From the cell containing the given text, extract its center point as (X, Y) coordinate. 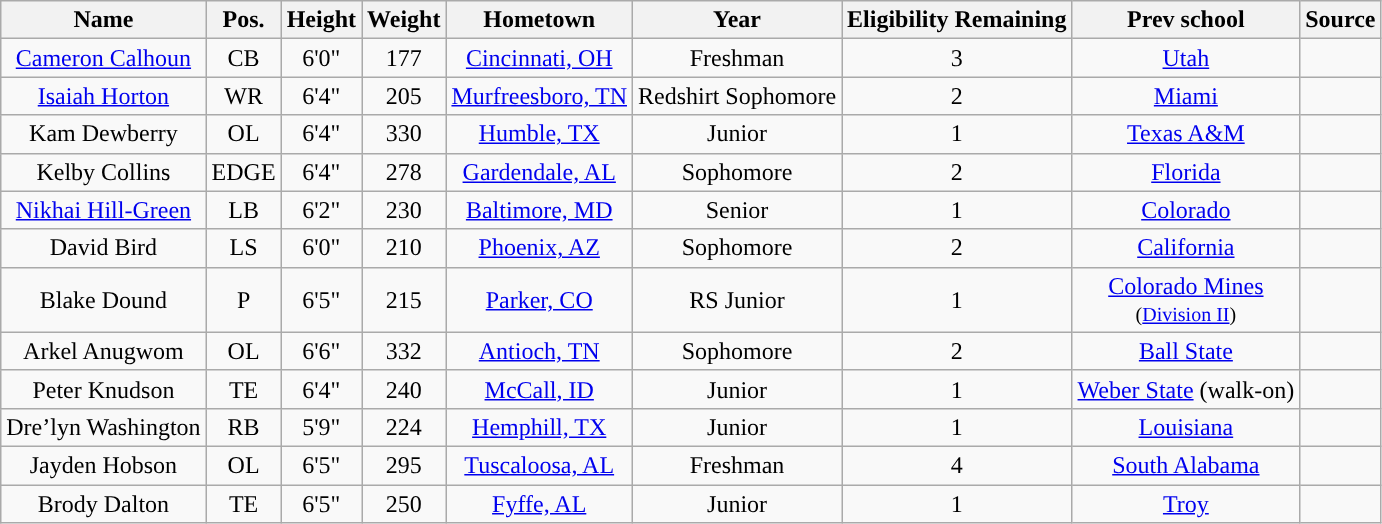
Arkel Anugwom (104, 351)
Tuscaloosa, AL (540, 465)
250 (404, 503)
177 (404, 58)
EDGE (244, 172)
South Alabama (1186, 465)
330 (404, 134)
Miami (1186, 96)
RB (244, 427)
Blake Dound (104, 300)
Murfreesboro, TN (540, 96)
Isaiah Horton (104, 96)
Baltimore, MD (540, 210)
Antioch, TN (540, 351)
David Bird (104, 248)
5'9" (321, 427)
224 (404, 427)
Parker, CO (540, 300)
LS (244, 248)
Ball State (1186, 351)
Hometown (540, 20)
Fyffe, AL (540, 503)
Florida (1186, 172)
295 (404, 465)
278 (404, 172)
California (1186, 248)
Utah (1186, 58)
Phoenix, AZ (540, 248)
P (244, 300)
McCall, ID (540, 389)
Louisiana (1186, 427)
Troy (1186, 503)
230 (404, 210)
Kam Dewberry (104, 134)
WR (244, 96)
Pos. (244, 20)
Year (738, 20)
Kelby Collins (104, 172)
CB (244, 58)
Prev school (1186, 20)
Gardendale, AL (540, 172)
Jayden Hobson (104, 465)
Weight (404, 20)
Nikhai Hill-Green (104, 210)
Weber State (walk-on) (1186, 389)
Humble, TX (540, 134)
Peter Knudson (104, 389)
Name (104, 20)
Cincinnati, OH (540, 58)
6'6" (321, 351)
Brody Dalton (104, 503)
Source (1340, 20)
Senior (738, 210)
205 (404, 96)
Cameron Calhoun (104, 58)
Colorado (1186, 210)
Colorado Mines (Division II) (1186, 300)
Hemphill, TX (540, 427)
Texas A&M (1186, 134)
Height (321, 20)
RS Junior (738, 300)
3 (957, 58)
332 (404, 351)
210 (404, 248)
6'2" (321, 210)
Eligibility Remaining (957, 20)
Dre’lyn Washington (104, 427)
240 (404, 389)
Redshirt Sophomore (738, 96)
4 (957, 465)
LB (244, 210)
215 (404, 300)
